Search for the cell housing the specified text and yield its (x, y) center coordinate. 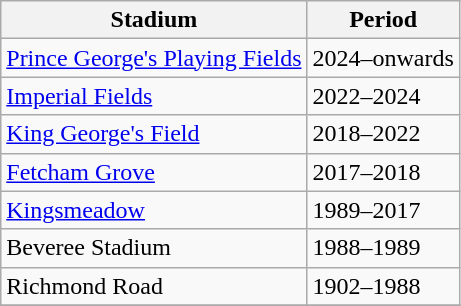
1988–1989 (383, 248)
King George's Field (154, 134)
Beveree Stadium (154, 248)
Stadium (154, 20)
2022–2024 (383, 96)
Kingsmeadow (154, 210)
2018–2022 (383, 134)
Fetcham Grove (154, 172)
1902–1988 (383, 286)
2017–2018 (383, 172)
Prince George's Playing Fields (154, 58)
2024–onwards (383, 58)
Period (383, 20)
Imperial Fields (154, 96)
Richmond Road (154, 286)
1989–2017 (383, 210)
